Return (x, y) of the center of cell containing provided text 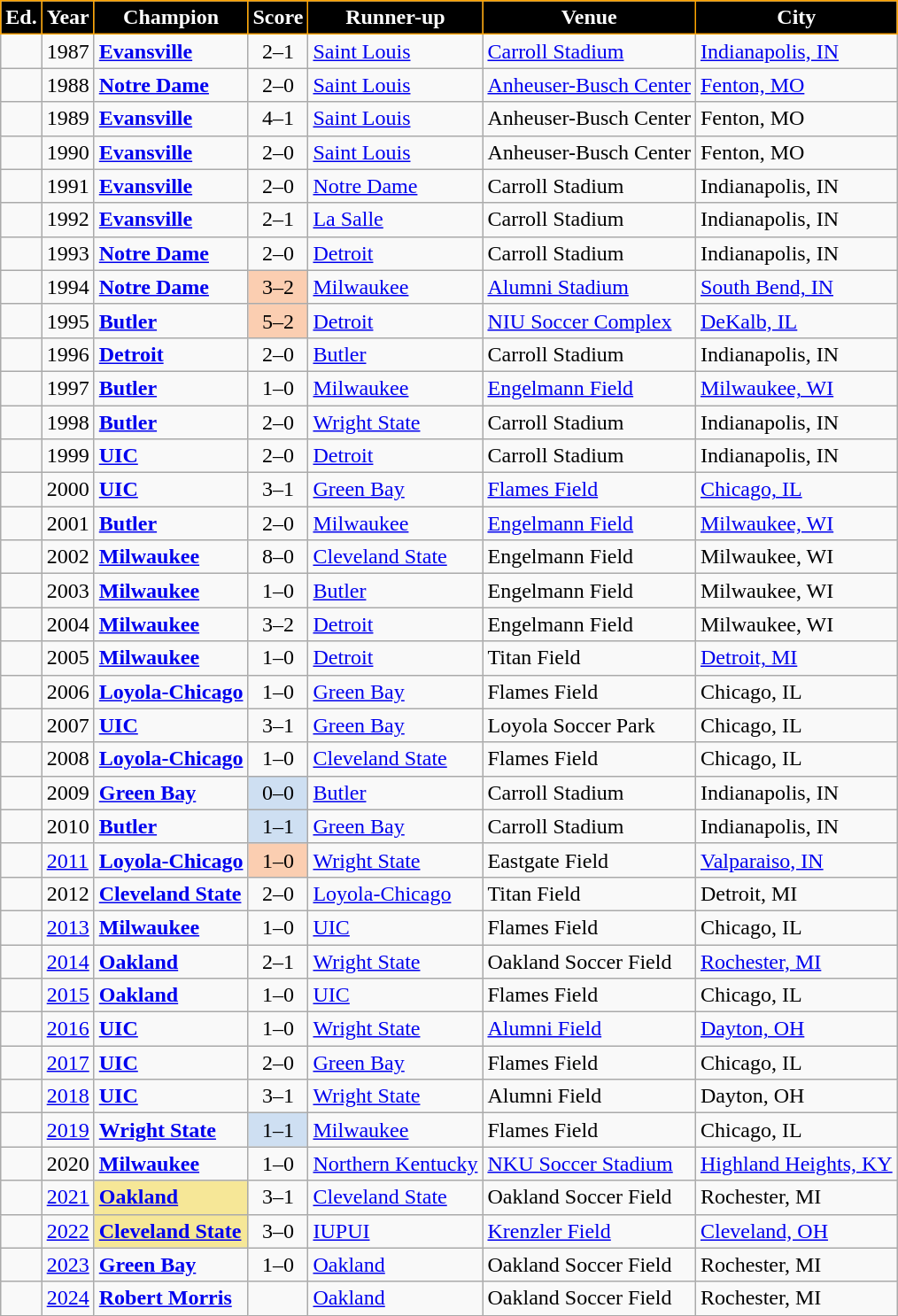
2021 (67, 1197)
2009 (67, 793)
2011 (67, 860)
2020 (67, 1164)
2015 (67, 995)
2018 (67, 1096)
2008 (67, 759)
Venue (590, 18)
IUPUI (395, 1231)
2001 (67, 523)
Cleveland, OH (796, 1231)
2019 (67, 1130)
2023 (67, 1265)
Valparaiso, IN (796, 860)
1995 (67, 321)
2005 (67, 658)
NIU Soccer Complex (590, 321)
2016 (67, 1029)
1998 (67, 422)
City (796, 18)
1988 (67, 85)
Highland Heights, KY (796, 1164)
NKU Soccer Stadium (590, 1164)
8–0 (278, 557)
1999 (67, 456)
0–0 (278, 793)
2007 (67, 725)
3–0 (278, 1231)
2014 (67, 961)
1987 (67, 51)
Year (67, 18)
2022 (67, 1231)
2006 (67, 692)
2024 (67, 1298)
Ed. (21, 18)
1996 (67, 354)
2013 (67, 927)
2017 (67, 1063)
Robert Morris (171, 1298)
Runner-up (395, 18)
Alumni Stadium (590, 287)
4–1 (278, 119)
2003 (67, 591)
Eastgate Field (590, 860)
2004 (67, 624)
1989 (67, 119)
2012 (67, 894)
Krenzler Field (590, 1231)
Loyola Soccer Park (590, 725)
5–2 (278, 321)
La Salle (395, 220)
1997 (67, 388)
1990 (67, 152)
2010 (67, 826)
2000 (67, 490)
1993 (67, 253)
Champion (171, 18)
Northern Kentucky (395, 1164)
South Bend, IN (796, 287)
DeKalb, IL (796, 321)
1994 (67, 287)
1992 (67, 220)
Score (278, 18)
1991 (67, 186)
2002 (67, 557)
